Locate the cell with the specified text and output its [x, y] center coordinate. 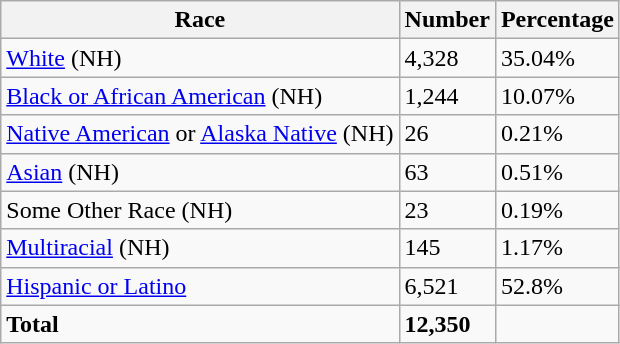
23 [447, 210]
Asian (NH) [200, 172]
10.07% [557, 96]
63 [447, 172]
White (NH) [200, 58]
0.21% [557, 134]
Total [200, 324]
52.8% [557, 286]
Native American or Alaska Native (NH) [200, 134]
Race [200, 20]
Percentage [557, 20]
1.17% [557, 248]
35.04% [557, 58]
12,350 [447, 324]
0.19% [557, 210]
145 [447, 248]
6,521 [447, 286]
Some Other Race (NH) [200, 210]
Number [447, 20]
Black or African American (NH) [200, 96]
Hispanic or Latino [200, 286]
4,328 [447, 58]
1,244 [447, 96]
0.51% [557, 172]
Multiracial (NH) [200, 248]
26 [447, 134]
